From the cell containing the given text, extract its center point as (X, Y) coordinate. 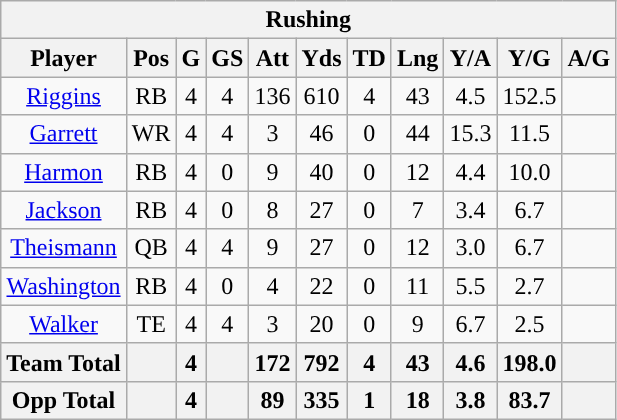
A/G (589, 58)
4.6 (470, 362)
8 (272, 210)
Jackson (64, 210)
3.4 (470, 210)
44 (417, 134)
Harmon (64, 172)
792 (322, 362)
Opp Total (64, 400)
Pos (151, 58)
3.0 (470, 248)
198.0 (530, 362)
22 (322, 286)
11.5 (530, 134)
136 (272, 96)
7 (417, 210)
172 (272, 362)
335 (322, 400)
Walker (64, 324)
Team Total (64, 362)
2.7 (530, 286)
10.0 (530, 172)
Theismann (64, 248)
Rushing (308, 20)
Washington (64, 286)
152.5 (530, 96)
3.8 (470, 400)
Lng (417, 58)
11 (417, 286)
89 (272, 400)
QB (151, 248)
TE (151, 324)
GS (228, 58)
40 (322, 172)
WR (151, 134)
46 (322, 134)
4.5 (470, 96)
Yds (322, 58)
Y/A (470, 58)
Player (64, 58)
Att (272, 58)
15.3 (470, 134)
2.5 (530, 324)
4.4 (470, 172)
610 (322, 96)
Y/G (530, 58)
20 (322, 324)
1 (369, 400)
TD (369, 58)
Riggins (64, 96)
83.7 (530, 400)
18 (417, 400)
Garrett (64, 134)
G (191, 58)
5.5 (470, 286)
